Locate the cell with the specified text and output its [x, y] center coordinate. 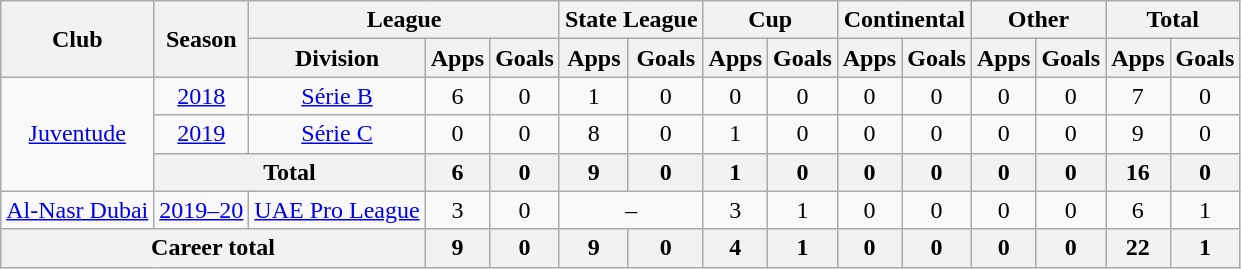
Série B [337, 96]
Cup [770, 20]
Al-Nasr Dubai [78, 210]
Season [202, 39]
Division [337, 58]
Career total [213, 248]
4 [735, 248]
7 [1138, 96]
8 [594, 134]
2018 [202, 96]
Juventude [78, 134]
– [631, 210]
Club [78, 39]
UAE Pro League [337, 210]
16 [1138, 172]
Série C [337, 134]
22 [1138, 248]
Other [1038, 20]
State League [631, 20]
Continental [904, 20]
League [404, 20]
2019 [202, 134]
2019–20 [202, 210]
